Pinpoint the cell where the given text exists, returning its [x, y] midpoint coordinate. 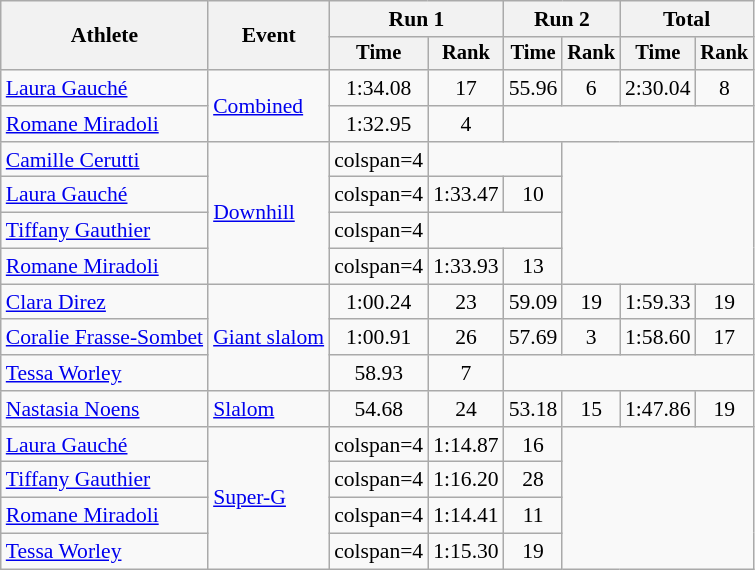
Combined [268, 106]
Nastasia Noens [104, 409]
7 [466, 373]
15 [591, 409]
Super-G [268, 498]
23 [466, 302]
8 [725, 88]
55.96 [534, 88]
1:33.93 [466, 267]
58.93 [378, 373]
1:34.08 [378, 88]
Clara Direz [104, 302]
54.68 [378, 409]
11 [534, 516]
6 [591, 88]
Run 2 [562, 19]
4 [466, 124]
Total [686, 19]
1:14.87 [466, 445]
53.18 [534, 409]
3 [591, 338]
1:16.20 [466, 480]
1:59.33 [658, 302]
1:14.41 [466, 516]
10 [534, 195]
1:15.30 [466, 552]
28 [534, 480]
59.09 [534, 302]
1:32.95 [378, 124]
1:00.91 [378, 338]
16 [534, 445]
24 [466, 409]
1:33.47 [466, 195]
26 [466, 338]
1:47.86 [658, 409]
Coralie Frasse-Sombet [104, 338]
Giant slalom [268, 338]
1:58.60 [658, 338]
Event [268, 36]
Run 1 [416, 19]
Downhill [268, 213]
57.69 [534, 338]
Athlete [104, 36]
Slalom [268, 409]
13 [534, 267]
Camille Cerutti [104, 160]
2:30.04 [658, 88]
1:00.24 [378, 302]
